Determine the [X, Y] coordinate at the center of the cell enclosing the given text.  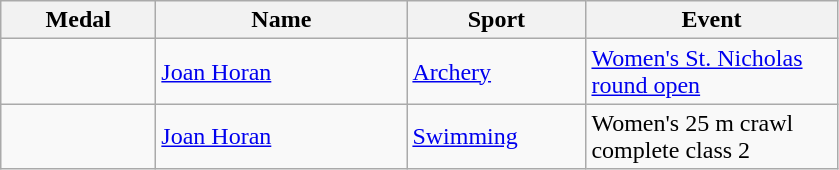
Sport [496, 20]
Archery [496, 72]
Swimming [496, 136]
Medal [78, 20]
Women's 25 m crawl complete class 2 [712, 136]
Women's St. Nicholas round open [712, 72]
Event [712, 20]
Name [282, 20]
